Scan for the cell matching the given text and deliver its (X, Y) coordinate at center. 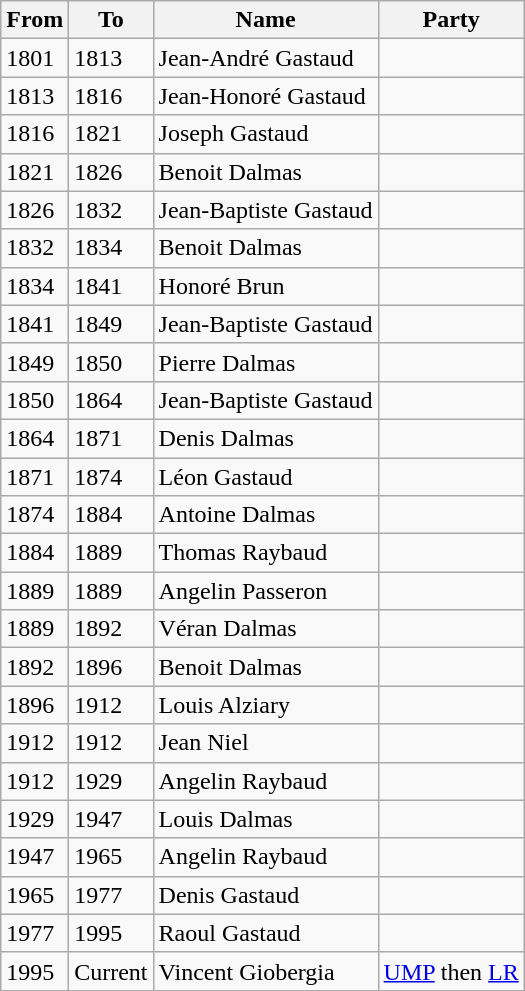
Louis Alziary (266, 705)
Raoul Gastaud (266, 933)
To (111, 20)
Jean-André Gastaud (266, 58)
Léon Gastaud (266, 477)
Honoré Brun (266, 286)
1801 (35, 58)
Angelin Passeron (266, 591)
Denis Dalmas (266, 438)
Vincent Giobergia (266, 971)
Party (451, 20)
Jean-Honoré Gastaud (266, 96)
From (35, 20)
Current (111, 971)
Thomas Raybaud (266, 553)
Jean Niel (266, 743)
Pierre Dalmas (266, 362)
Joseph Gastaud (266, 134)
UMP then LR (451, 971)
Name (266, 20)
Louis Dalmas (266, 819)
Denis Gastaud (266, 895)
Véran Dalmas (266, 629)
Antoine Dalmas (266, 515)
